Find where the given text appears and provide that cell's center as (X, Y) coordinate. 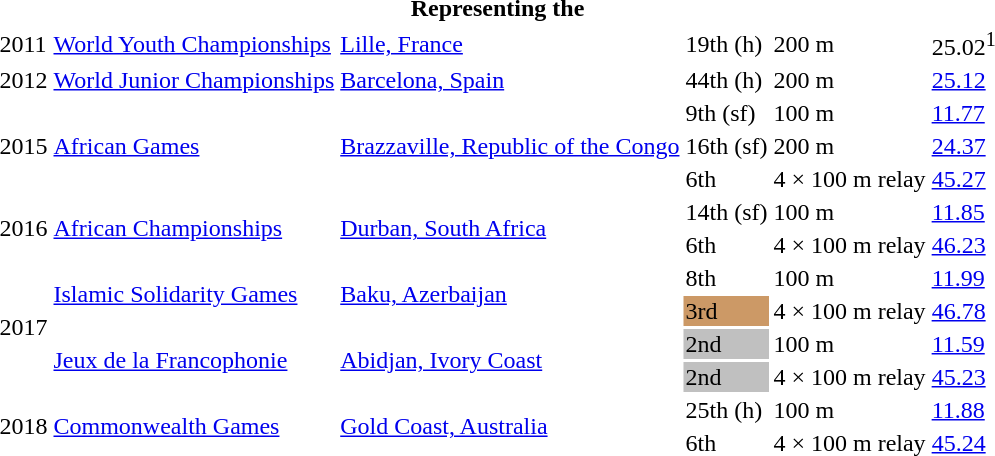
Baku, Azerbaijan (510, 294)
African Games (194, 146)
9th (sf) (726, 113)
8th (726, 278)
Durban, South Africa (510, 228)
44th (h) (726, 80)
16th (sf) (726, 146)
25th (h) (726, 410)
19th (h) (726, 44)
World Youth Championships (194, 44)
Abidjan, Ivory Coast (510, 360)
Islamic Solidarity Games (194, 294)
14th (sf) (726, 212)
Brazzaville, Republic of the Congo (510, 146)
African Championships (194, 228)
Lille, France (510, 44)
Barcelona, Spain (510, 80)
3rd (726, 311)
World Junior Championships (194, 80)
Jeux de la Francophonie (194, 360)
